Extract the (X, Y) coordinate from the center of the cell holding the provided text.  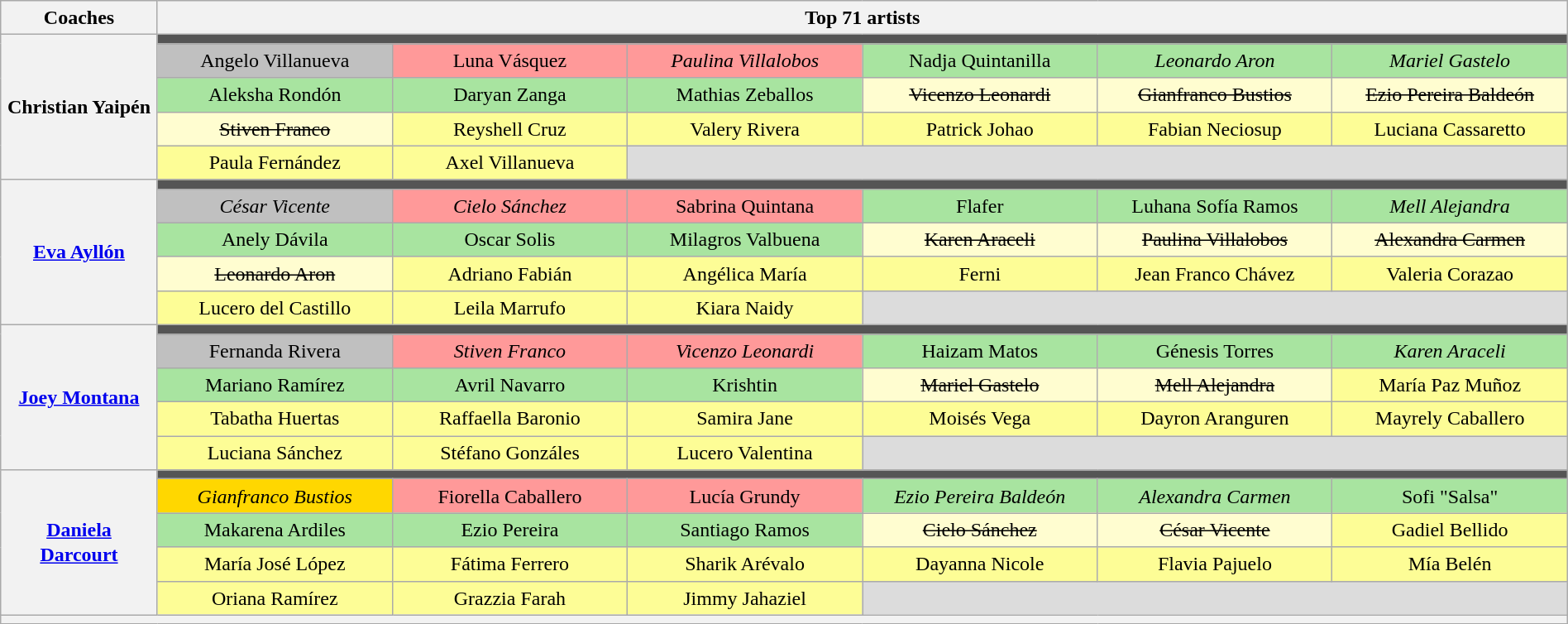
Oriana Ramírez (275, 598)
Samira Jane (745, 419)
Mariano Ramírez (275, 386)
Ezio Pereira (509, 530)
Lucía Grundy (745, 497)
Anely Dávila (275, 240)
Daryan Zanga (509, 94)
Coaches (79, 18)
Jimmy Jahaziel (745, 598)
Raffaella Baronio (509, 419)
Axel Villanueva (509, 162)
Jean Franco Chávez (1215, 273)
Flafer (980, 205)
Lucero Valentina (745, 454)
María Paz Muñoz (1450, 386)
Reyshell Cruz (509, 129)
Krishtin (745, 386)
Aleksha Rondón (275, 94)
Valery Rivera (745, 129)
Luciana Cassaretto (1450, 129)
Lucero del Castillo (275, 308)
María José López (275, 564)
Sabrina Quintana (745, 205)
Eva Ayllón (79, 252)
Grazzia Farah (509, 598)
Angelo Villanueva (275, 61)
Angélica María (745, 273)
Haizam Matos (980, 351)
Dayron Aranguren (1215, 419)
Kiara Naidy (745, 308)
Tabatha Huertas (275, 419)
Moisés Vega (980, 419)
Fabian Neciosup (1215, 129)
Flavia Pajuelo (1215, 564)
Luhana Sofía Ramos (1215, 205)
Fiorella Caballero (509, 497)
Christian Yaipén (79, 108)
Joey Montana (79, 397)
Paula Fernández (275, 162)
Sharik Arévalo (745, 564)
Daniela Darcourt (79, 543)
Milagros Valbuena (745, 240)
Fernanda Rivera (275, 351)
Leila Marrufo (509, 308)
Avril Navarro (509, 386)
Fátima Ferrero (509, 564)
Sofi "Salsa" (1450, 497)
Dayanna Nicole (980, 564)
Patrick Johao (980, 129)
Mía Belén (1450, 564)
Stéfano Gonzáles (509, 454)
Luciana Sánchez (275, 454)
Nadja Quintanilla (980, 61)
Santiago Ramos (745, 530)
Luna Vásquez (509, 61)
Oscar Solis (509, 240)
Génesis Torres (1215, 351)
Makarena Ardiles (275, 530)
Top 71 artists (862, 18)
Valeria Corazao (1450, 273)
Mayrely Caballero (1450, 419)
Adriano Fabián (509, 273)
Ferni (980, 273)
Gadiel Bellido (1450, 530)
Mathias Zeballos (745, 94)
